Detect which cell encompasses the target text, then output its (X, Y) center coordinate. 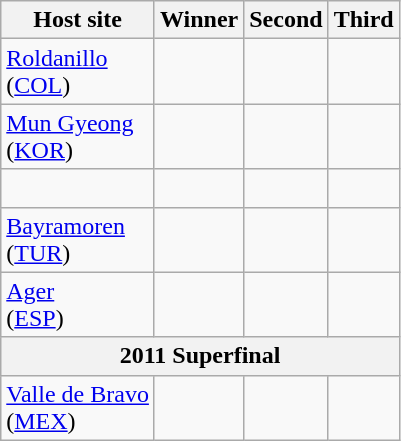
Winner (198, 20)
Mun Gyeong (KOR) (78, 136)
Bayramoren (TUR) (78, 240)
Host site (78, 20)
2011 Superfinal (200, 356)
Third (364, 20)
Second (286, 20)
Ager (ESP) (78, 304)
Roldanillo (COL) (78, 72)
Valle de Bravo (MEX) (78, 408)
